Detect which cell encompasses the target text, then output its (X, Y) center coordinate. 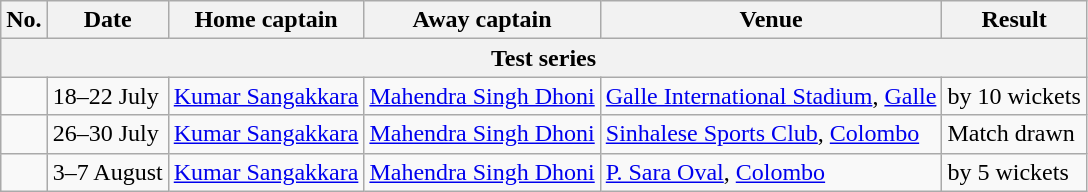
Away captain (482, 20)
Test series (544, 58)
Galle International Stadium, Galle (771, 96)
No. (24, 20)
by 5 wickets (1014, 172)
Sinhalese Sports Club, Colombo (771, 134)
3–7 August (108, 172)
Match drawn (1014, 134)
18–22 July (108, 96)
Date (108, 20)
by 10 wickets (1014, 96)
26–30 July (108, 134)
Home captain (266, 20)
Result (1014, 20)
Venue (771, 20)
P. Sara Oval, Colombo (771, 172)
